Return the (x, y) coordinate for the center point of the cell that contains the specified text.  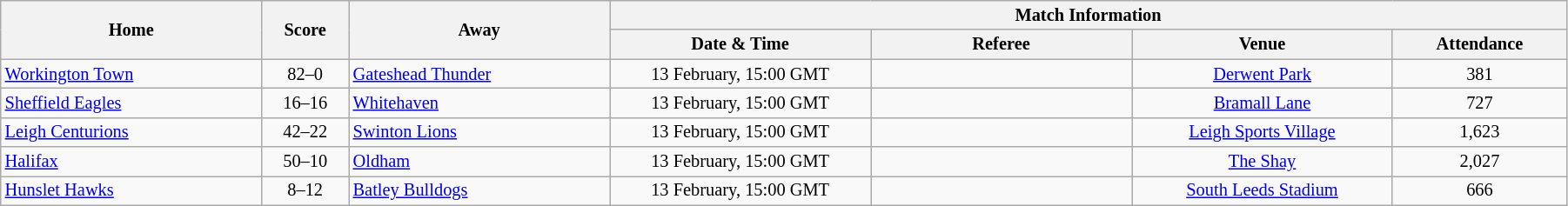
Oldham (479, 162)
Bramall Lane (1263, 103)
Home (131, 30)
50–10 (305, 162)
Leigh Sports Village (1263, 132)
Venue (1263, 44)
381 (1479, 74)
Whitehaven (479, 103)
Leigh Centurions (131, 132)
1,623 (1479, 132)
666 (1479, 190)
Referee (1002, 44)
Workington Town (131, 74)
Sheffield Eagles (131, 103)
Hunslet Hawks (131, 190)
Score (305, 30)
82–0 (305, 74)
42–22 (305, 132)
2,027 (1479, 162)
16–16 (305, 103)
Derwent Park (1263, 74)
Halifax (131, 162)
Batley Bulldogs (479, 190)
Match Information (1089, 15)
8–12 (305, 190)
727 (1479, 103)
Away (479, 30)
Attendance (1479, 44)
Gateshead Thunder (479, 74)
Date & Time (740, 44)
Swinton Lions (479, 132)
South Leeds Stadium (1263, 190)
The Shay (1263, 162)
